Locate the cell with the specified text and output its [x, y] center coordinate. 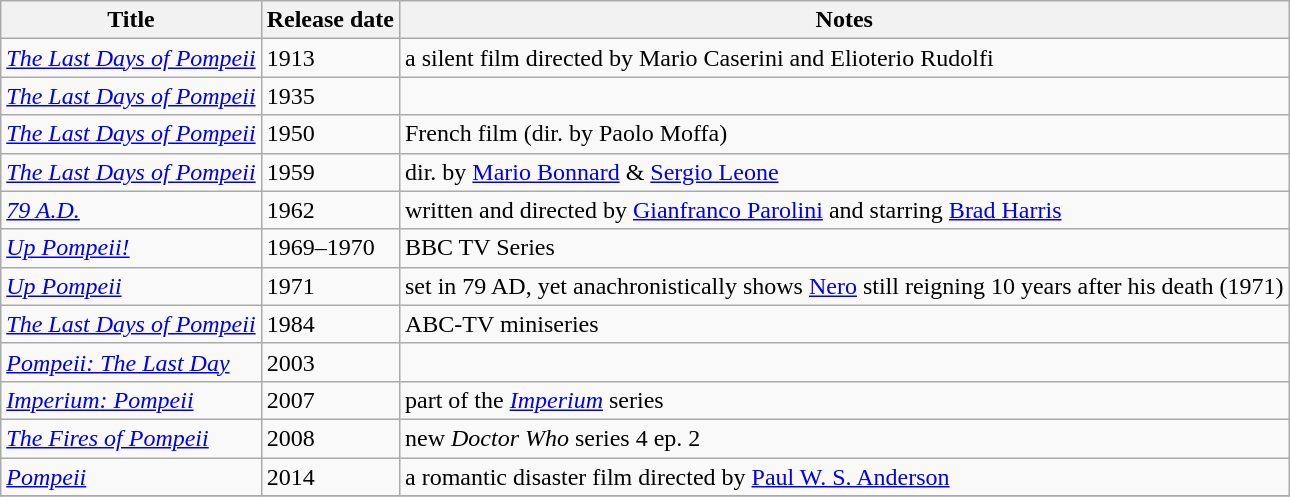
1971 [330, 286]
a silent film directed by Mario Caserini and Elioterio Rudolfi [844, 58]
Up Pompeii [131, 286]
2003 [330, 362]
Title [131, 20]
2014 [330, 477]
part of the Imperium series [844, 400]
1959 [330, 172]
BBC TV Series [844, 248]
Pompeii: The Last Day [131, 362]
1935 [330, 96]
French film (dir. by Paolo Moffa) [844, 134]
1969–1970 [330, 248]
Pompeii [131, 477]
1913 [330, 58]
written and directed by Gianfranco Parolini and starring Brad Harris [844, 210]
Up Pompeii! [131, 248]
new Doctor Who series 4 ep. 2 [844, 438]
Notes [844, 20]
1950 [330, 134]
Release date [330, 20]
2008 [330, 438]
2007 [330, 400]
a romantic disaster film directed by Paul W. S. Anderson [844, 477]
set in 79 AD, yet anachronistically shows Nero still reigning 10 years after his death (1971) [844, 286]
Imperium: Pompeii [131, 400]
1984 [330, 324]
1962 [330, 210]
dir. by Mario Bonnard & Sergio Leone [844, 172]
79 A.D. [131, 210]
The Fires of Pompeii [131, 438]
ABC-TV miniseries [844, 324]
